Search for the cell housing the specified text and yield its [X, Y] center coordinate. 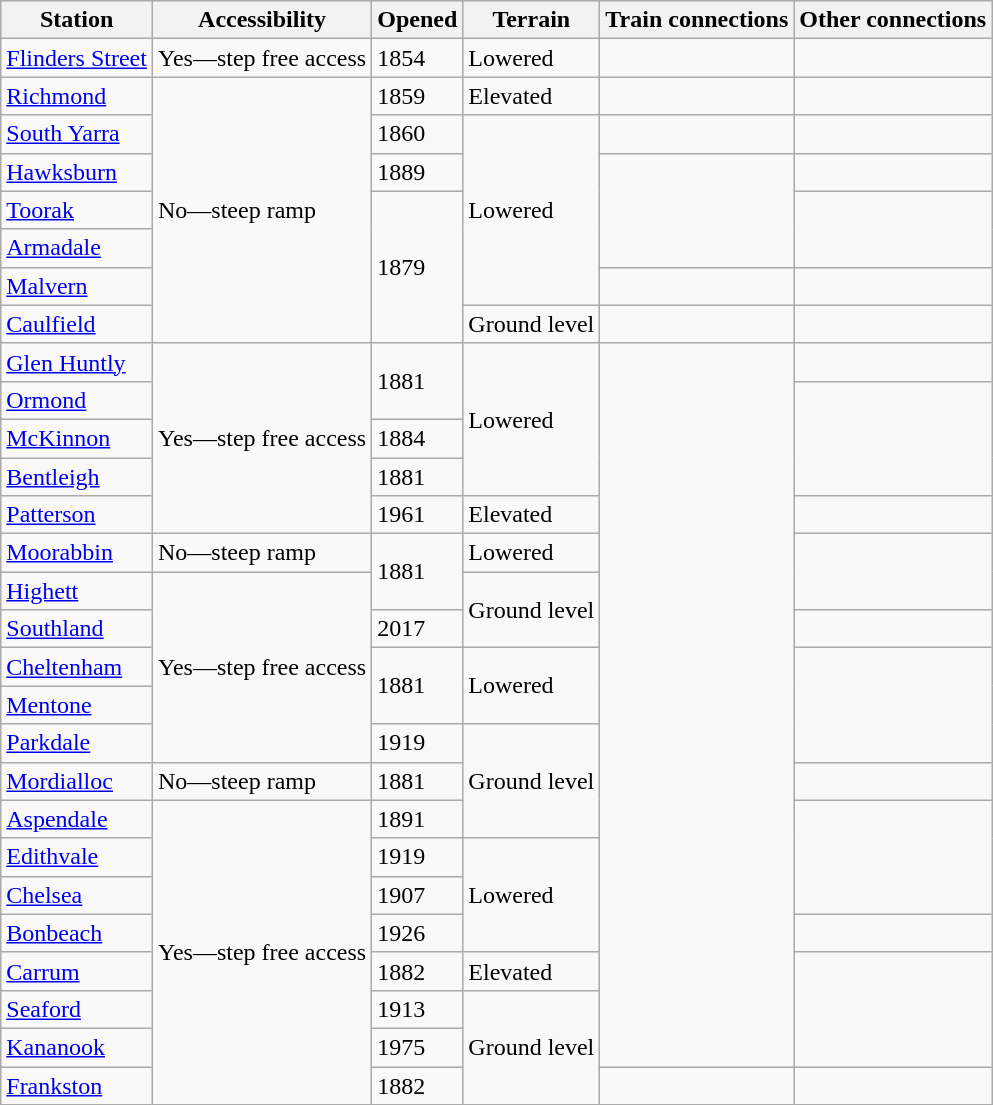
South Yarra [77, 134]
Ormond [77, 400]
Caulfield [77, 324]
Malvern [77, 286]
Frankston [77, 1085]
Carrum [77, 971]
Opened [418, 20]
1879 [418, 267]
McKinnon [77, 438]
1907 [418, 895]
1860 [418, 134]
Accessibility [262, 20]
Highett [77, 591]
Moorabbin [77, 553]
Train connections [697, 20]
Richmond [77, 96]
1891 [418, 819]
1926 [418, 933]
Mordialloc [77, 781]
Cheltenham [77, 667]
Armadale [77, 248]
1961 [418, 515]
Parkdale [77, 743]
Patterson [77, 515]
Chelsea [77, 895]
1859 [418, 96]
Bentleigh [77, 477]
Other connections [893, 20]
Seaford [77, 1009]
Bonbeach [77, 933]
Kananook [77, 1047]
Aspendale [77, 819]
Southland [77, 629]
Hawksburn [77, 172]
Mentone [77, 705]
1889 [418, 172]
Flinders Street [77, 58]
1884 [418, 438]
1975 [418, 1047]
1913 [418, 1009]
Glen Huntly [77, 362]
Edithvale [77, 857]
Terrain [532, 20]
Toorak [77, 210]
2017 [418, 629]
Station [77, 20]
1854 [418, 58]
